Find where the given text appears and provide that cell's center as (x, y) coordinate. 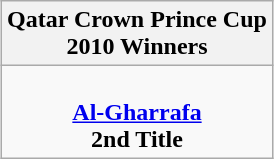
Qatar Crown Prince Cup 2010 Winners (138, 34)
Al-Gharrafa2nd Title (138, 112)
